Locate the cell with the specified text and output its (x, y) center coordinate. 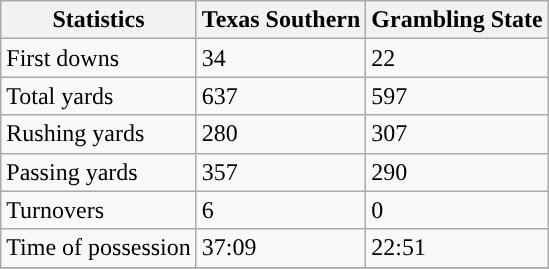
Grambling State (457, 20)
Statistics (99, 20)
0 (457, 210)
Rushing yards (99, 134)
34 (281, 58)
290 (457, 172)
37:09 (281, 248)
6 (281, 210)
First downs (99, 58)
637 (281, 96)
280 (281, 134)
Texas Southern (281, 20)
357 (281, 172)
22:51 (457, 248)
22 (457, 58)
Turnovers (99, 210)
597 (457, 96)
Time of possession (99, 248)
Total yards (99, 96)
Passing yards (99, 172)
307 (457, 134)
